From the cell containing the given text, extract its center point as (X, Y) coordinate. 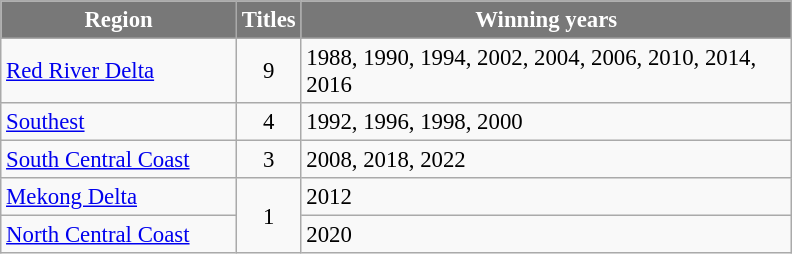
2020 (546, 235)
Winning years (546, 20)
Southest (119, 122)
1988, 1990, 1994, 2002, 2004, 2006, 2010, 2014, 2016 (546, 72)
South Central Coast (119, 160)
9 (268, 72)
Red River Delta (119, 72)
2012 (546, 197)
Region (119, 20)
1992, 1996, 1998, 2000 (546, 122)
3 (268, 160)
Titles (268, 20)
2008, 2018, 2022 (546, 160)
Mekong Delta (119, 197)
North Central Coast (119, 235)
1 (268, 216)
4 (268, 122)
